Capture the cell that displays the provided text and extract its (x, y) central coordinate. 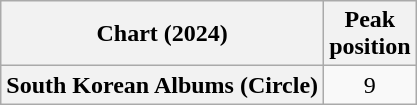
9 (370, 85)
South Korean Albums (Circle) (162, 85)
Peakposition (370, 34)
Chart (2024) (162, 34)
